Determine the [X, Y] coordinate at the center of the cell enclosing the given text.  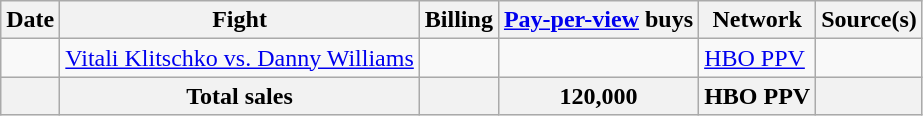
Vitali Klitschko vs. Danny Williams [240, 58]
Pay-per-view buys [598, 20]
Source(s) [870, 20]
120,000 [598, 96]
Billing [458, 20]
Date [30, 20]
Total sales [240, 96]
Fight [240, 20]
Network [758, 20]
